For the text-containing cell, return its midpoint in (x, y) coordinate format. 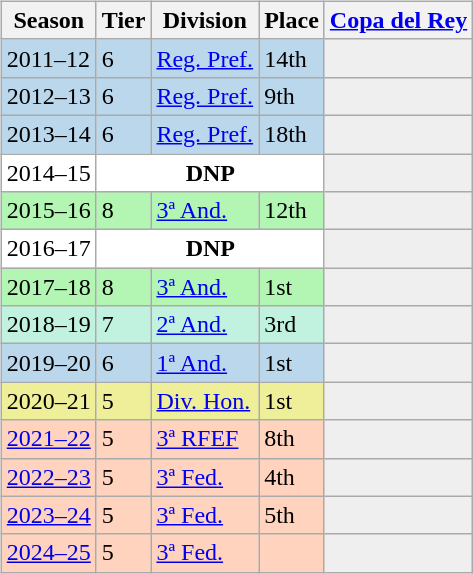
3rd (292, 325)
1ª And. (205, 363)
Season (48, 20)
7 (124, 325)
2018–19 (48, 325)
2015–16 (48, 211)
4th (292, 477)
2023–24 (48, 515)
Tier (124, 20)
9th (292, 96)
2022–23 (48, 477)
2024–25 (48, 553)
8th (292, 439)
5th (292, 515)
2016–17 (48, 249)
3ª RFEF (205, 439)
2021–22 (48, 439)
Division (205, 20)
Div. Hon. (205, 401)
2020–21 (48, 401)
14th (292, 58)
2011–12 (48, 58)
Copa del Rey (398, 20)
2017–18 (48, 287)
2013–14 (48, 134)
2014–15 (48, 173)
2ª And. (205, 325)
2012–13 (48, 96)
18th (292, 134)
12th (292, 211)
2019–20 (48, 363)
Place (292, 20)
